Find where the given text appears and provide that cell's center as [X, Y] coordinate. 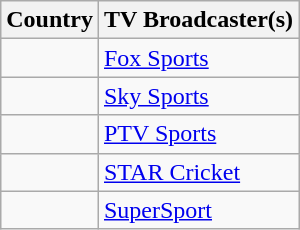
Country [50, 20]
PTV Sports [198, 134]
Sky Sports [198, 96]
SuperSport [198, 210]
TV Broadcaster(s) [198, 20]
STAR Cricket [198, 172]
Fox Sports [198, 58]
